For the text-containing cell, return its midpoint in [X, Y] coordinate format. 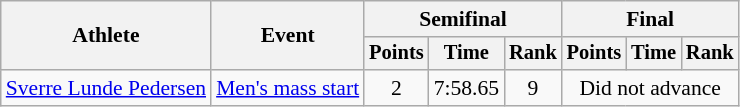
Semifinal [462, 19]
Athlete [106, 36]
2 [396, 88]
7:58.65 [466, 88]
Did not advance [650, 88]
Final [650, 19]
Event [288, 36]
Men's mass start [288, 88]
9 [533, 88]
Sverre Lunde Pedersen [106, 88]
